Return [X, Y] of the center of cell containing provided text 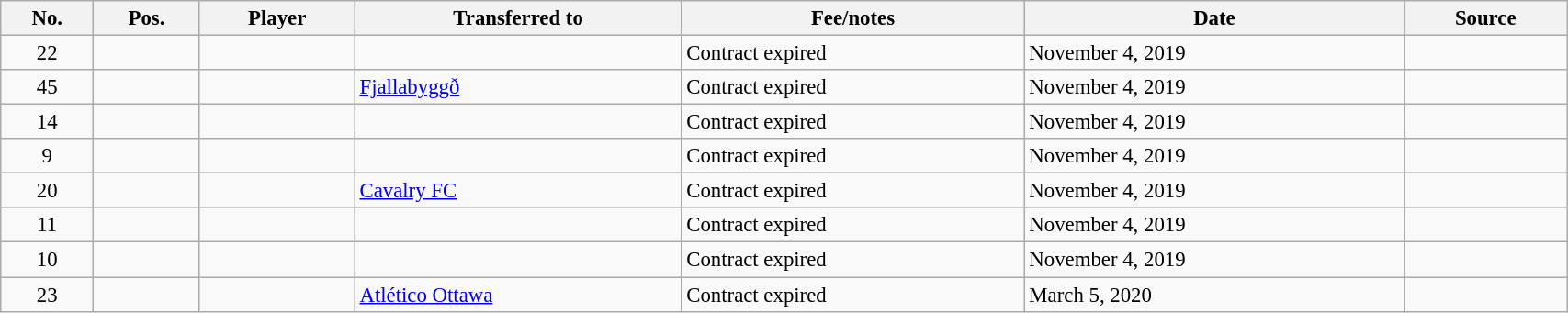
45 [48, 87]
20 [48, 191]
9 [48, 156]
Fjallabyggð [518, 87]
22 [48, 53]
Pos. [147, 18]
March 5, 2020 [1214, 295]
11 [48, 225]
Fee/notes [852, 18]
Atlético Ottawa [518, 295]
Source [1486, 18]
Player [277, 18]
No. [48, 18]
23 [48, 295]
Cavalry FC [518, 191]
Transferred to [518, 18]
14 [48, 122]
10 [48, 260]
Date [1214, 18]
